From the cell containing the given text, extract its center point as [x, y] coordinate. 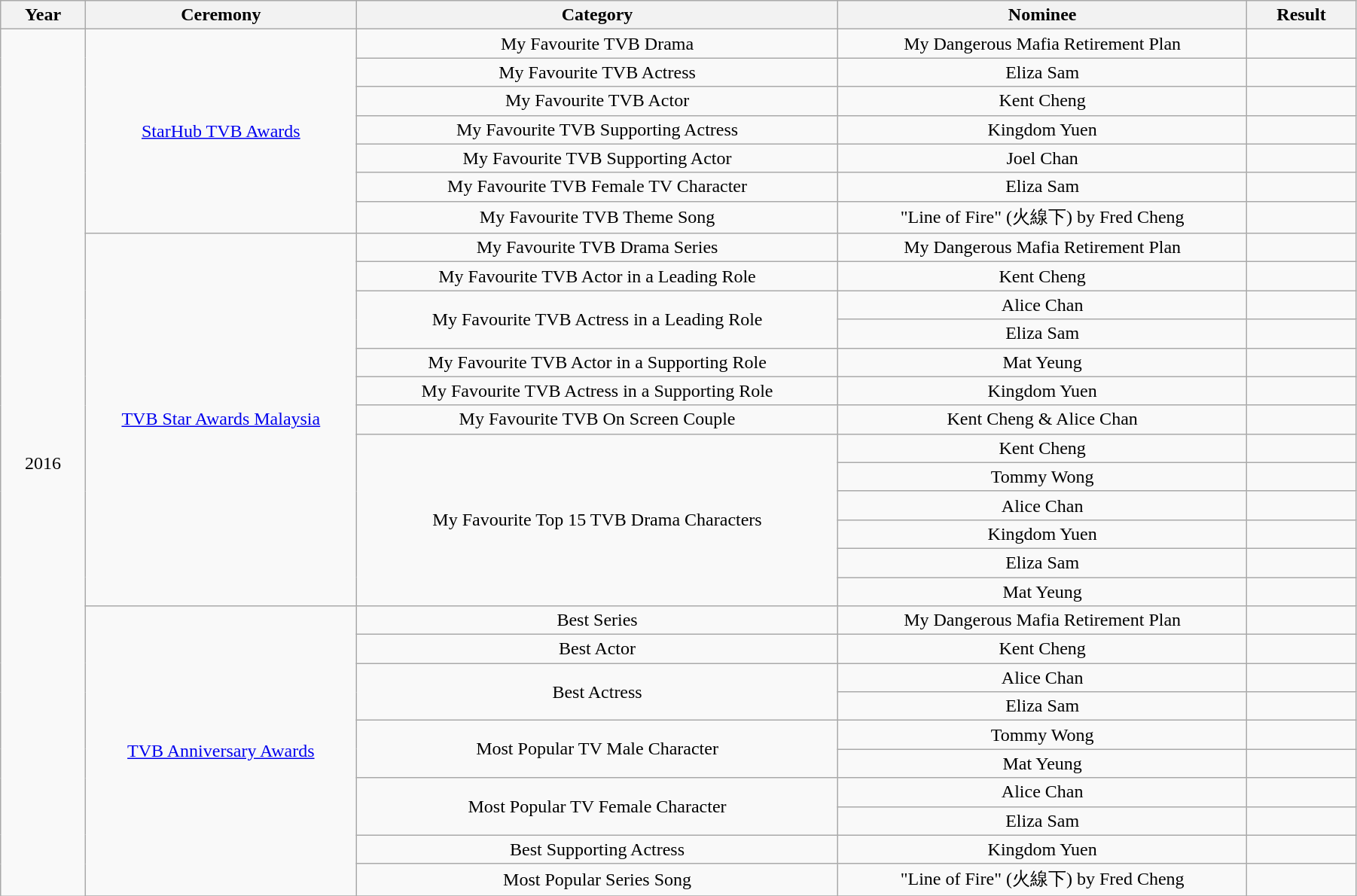
TVB Anniversary Awards [221, 751]
My Favourite TVB Actress in a Supporting Role [596, 391]
Most Popular TV Male Character [596, 749]
My Favourite TVB Supporting Actor [596, 158]
My Favourite TVB Female TV Character [596, 187]
Kent Cheng & Alice Chan [1042, 419]
TVB Star Awards Malaysia [221, 420]
Most Popular TV Female Character [596, 806]
My Favourite TVB On Screen Couple [596, 419]
Best Supporting Actress [596, 849]
Ceremony [221, 15]
Nominee [1042, 15]
My Favourite Top 15 TVB Drama Characters [596, 520]
Best Series [596, 620]
Best Actor [596, 649]
Best Actress [596, 692]
Result [1301, 15]
2016 [44, 462]
My Favourite TVB Drama Series [596, 248]
Year [44, 15]
Category [596, 15]
Most Popular Series Song [596, 879]
My Favourite TVB Theme Song [596, 217]
My Favourite TVB Drama [596, 44]
Joel Chan [1042, 158]
My Favourite TVB Actress in a Leading Role [596, 319]
My Favourite TVB Actor in a Supporting Role [596, 362]
My Favourite TVB Actor [596, 101]
StarHub TVB Awards [221, 131]
My Favourite TVB Supporting Actress [596, 130]
My Favourite TVB Actor in a Leading Role [596, 276]
My Favourite TVB Actress [596, 72]
